Capture the cell that displays the provided text and extract its [X, Y] central coordinate. 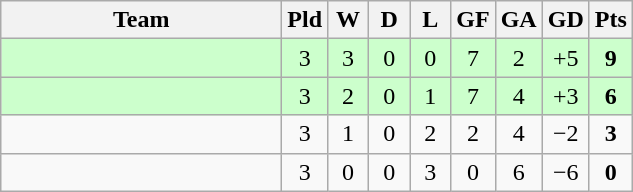
GF [473, 20]
+5 [566, 58]
L [430, 20]
−2 [566, 134]
Pld [305, 20]
Team [142, 20]
9 [610, 58]
Pts [610, 20]
D [390, 20]
+3 [566, 96]
GA [518, 20]
GD [566, 20]
W [348, 20]
−6 [566, 172]
